From the cell containing the given text, extract its center point as [X, Y] coordinate. 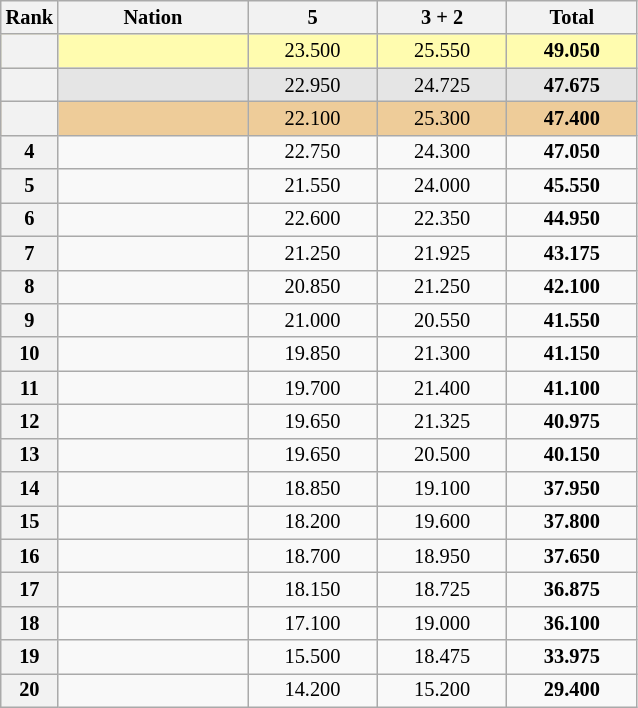
18 [30, 623]
33.975 [572, 657]
49.050 [572, 51]
15.200 [442, 690]
19.600 [442, 522]
22.750 [313, 152]
22.350 [442, 219]
14.200 [313, 690]
18.150 [313, 589]
20.550 [442, 320]
21.400 [442, 388]
25.300 [442, 118]
20.850 [313, 287]
37.950 [572, 489]
7 [30, 253]
12 [30, 421]
25.550 [442, 51]
41.150 [572, 354]
24.300 [442, 152]
4 [30, 152]
18.700 [313, 556]
43.175 [572, 253]
37.650 [572, 556]
29.400 [572, 690]
22.600 [313, 219]
13 [30, 455]
47.400 [572, 118]
16 [30, 556]
36.875 [572, 589]
40.975 [572, 421]
41.100 [572, 388]
21.925 [442, 253]
18.850 [313, 489]
36.100 [572, 623]
Nation [153, 17]
19.700 [313, 388]
21.325 [442, 421]
47.675 [572, 85]
15.500 [313, 657]
Rank [30, 17]
18.725 [442, 589]
8 [30, 287]
22.950 [313, 85]
22.100 [313, 118]
19 [30, 657]
24.000 [442, 186]
42.100 [572, 287]
37.800 [572, 522]
19.000 [442, 623]
20.500 [442, 455]
41.550 [572, 320]
10 [30, 354]
18.200 [313, 522]
21.300 [442, 354]
9 [30, 320]
19.100 [442, 489]
17 [30, 589]
Total [572, 17]
3 + 2 [442, 17]
18.475 [442, 657]
21.550 [313, 186]
45.550 [572, 186]
40.150 [572, 455]
21.000 [313, 320]
44.950 [572, 219]
47.050 [572, 152]
15 [30, 522]
19.850 [313, 354]
11 [30, 388]
20 [30, 690]
6 [30, 219]
18.950 [442, 556]
17.100 [313, 623]
14 [30, 489]
23.500 [313, 51]
24.725 [442, 85]
